Return (X, Y) of the center of cell containing provided text 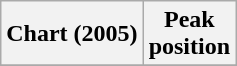
Peakposition (189, 34)
Chart (2005) (72, 34)
